Identify which cell holds the provided text, then report its [X, Y] central coordinate. 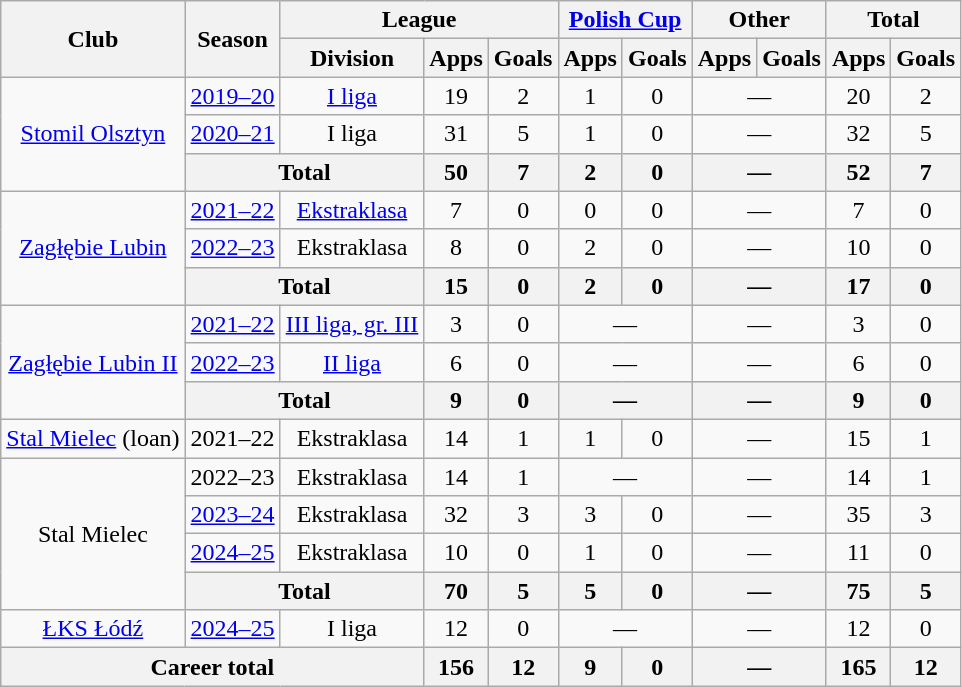
Zagłębie Lubin II [93, 362]
2023–24 [232, 515]
156 [456, 667]
35 [858, 515]
31 [456, 134]
17 [858, 286]
50 [456, 172]
Stal Mielec (loan) [93, 438]
Stal Mielec [93, 534]
75 [858, 591]
165 [858, 667]
52 [858, 172]
Stomil Olsztyn [93, 134]
ŁKS Łódź [93, 629]
Division [352, 58]
70 [456, 591]
Polish Cup [625, 20]
2020–21 [232, 134]
8 [456, 248]
Club [93, 39]
Season [232, 39]
II liga [352, 362]
III liga, gr. III [352, 324]
19 [456, 96]
Zagłębie Lubin [93, 248]
Other [759, 20]
League [419, 20]
2019–20 [232, 96]
Career total [212, 667]
11 [858, 553]
20 [858, 96]
